Capture the cell that displays the provided text and extract its [X, Y] central coordinate. 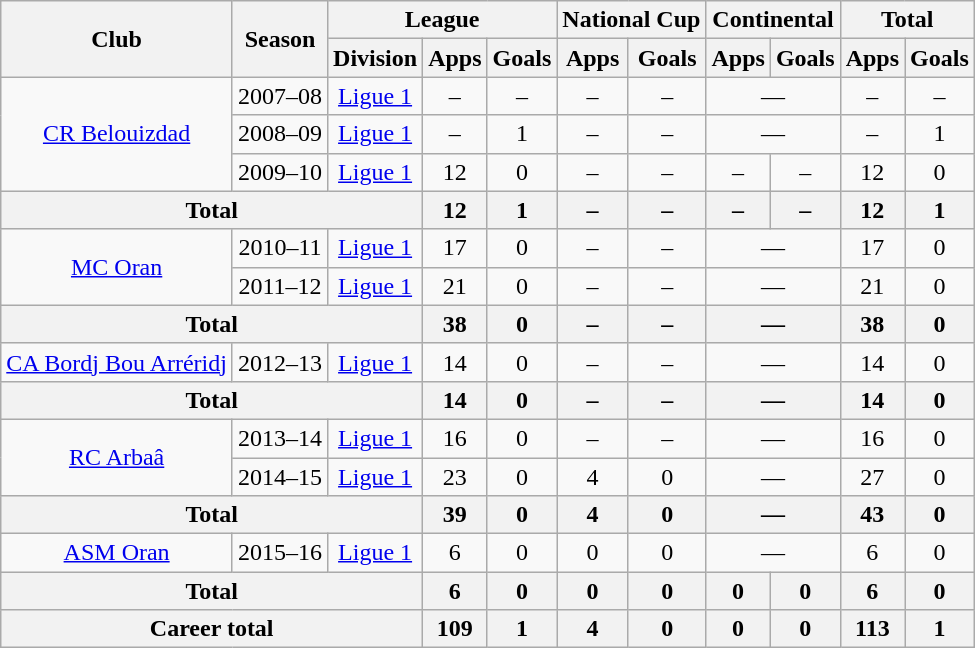
League [442, 20]
ASM Oran [117, 553]
Season [280, 39]
43 [872, 515]
2007–08 [280, 96]
Division [376, 58]
113 [872, 629]
CA Bordj Bou Arréridj [117, 362]
109 [455, 629]
2009–10 [280, 172]
2011–12 [280, 286]
2014–15 [280, 477]
2010–11 [280, 248]
National Cup [632, 20]
2013–14 [280, 438]
RC Arbaâ [117, 457]
MC Oran [117, 267]
CR Belouizdad [117, 134]
Continental [773, 20]
23 [455, 477]
2012–13 [280, 362]
2015–16 [280, 553]
27 [872, 477]
Club [117, 39]
2008–09 [280, 134]
39 [455, 515]
Career total [212, 629]
